Scan for the cell matching the given text and deliver its [x, y] coordinate at center. 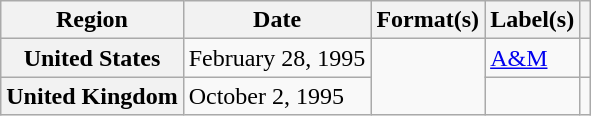
Label(s) [532, 20]
United States [92, 58]
Format(s) [428, 20]
October 2, 1995 [277, 96]
Region [92, 20]
Date [277, 20]
February 28, 1995 [277, 58]
United Kingdom [92, 96]
A&M [532, 58]
